For the text-containing cell, return its midpoint in [x, y] coordinate format. 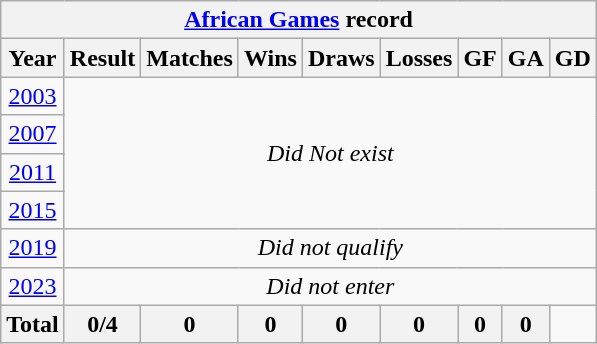
Wins [270, 58]
Result [102, 58]
2007 [33, 134]
Draws [341, 58]
2011 [33, 172]
Matches [190, 58]
Total [33, 324]
Did not enter [330, 286]
Losses [419, 58]
2003 [33, 96]
Did not qualify [330, 248]
GF [480, 58]
Year [33, 58]
Did Not exist [330, 153]
GA [526, 58]
African Games record [299, 20]
0/4 [102, 324]
GD [572, 58]
2023 [33, 286]
2019 [33, 248]
2015 [33, 210]
